Find where the given text appears and provide that cell's center as (x, y) coordinate. 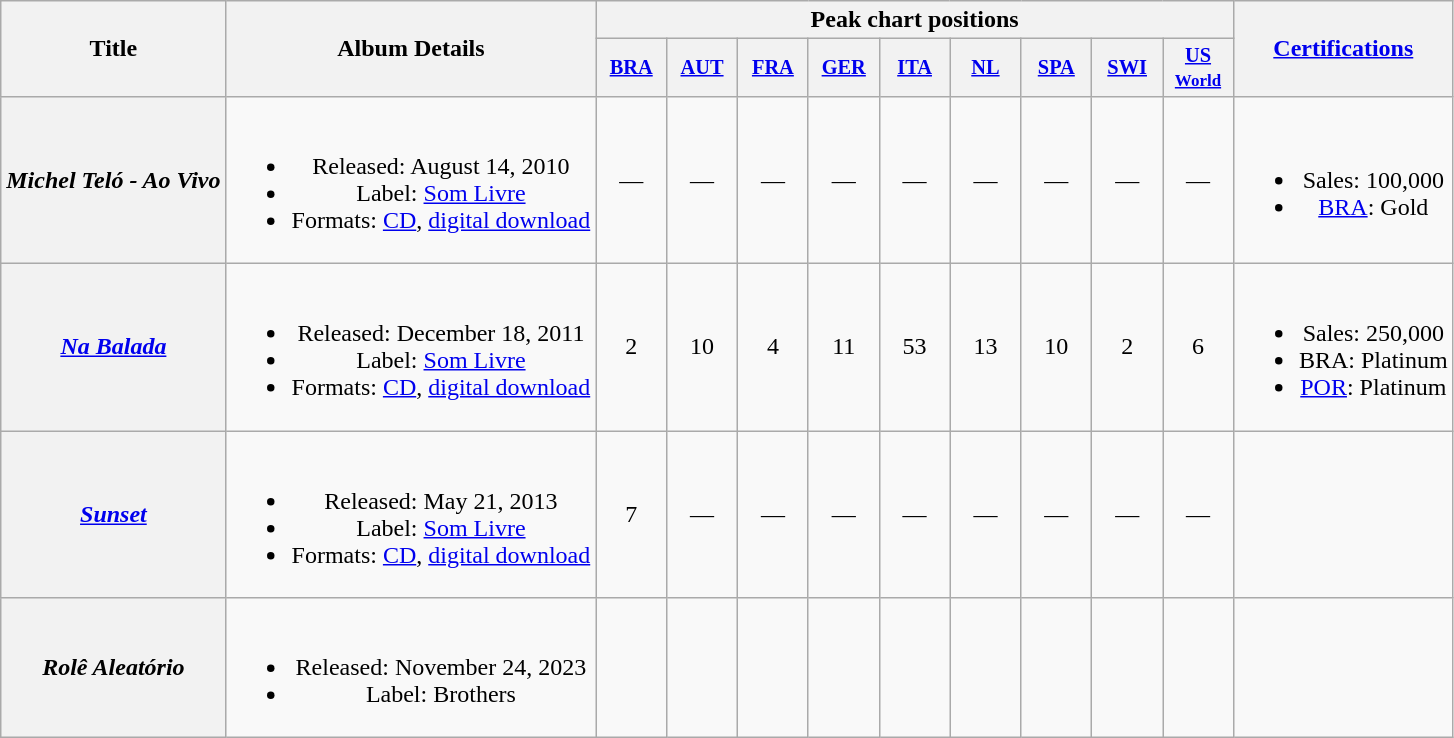
4 (772, 348)
13 (986, 348)
Released: August 14, 2010Label: Som LivreFormats: CD, digital download (411, 180)
53 (914, 348)
SWI (1128, 68)
Rolê Aleatório (114, 668)
Sales: 100,000BRA: Gold (1343, 180)
11 (844, 348)
FRA (772, 68)
AUT (702, 68)
SPA (1056, 68)
Released: December 18, 2011Label: Som LivreFormats: CD, digital download (411, 348)
BRA (632, 68)
Peak chart positions (915, 20)
GER (844, 68)
Na Balada (114, 348)
USWorld (1198, 68)
Released: May 21, 2013Label: Som LivreFormats: CD, digital download (411, 514)
Title (114, 49)
ITA (914, 68)
Sales: 250,000BRA: PlatinumPOR: Platinum (1343, 348)
Album Details (411, 49)
NL (986, 68)
7 (632, 514)
Certifications (1343, 49)
Michel Teló - Ao Vivo (114, 180)
Released: November 24, 2023Label: Brothers (411, 668)
6 (1198, 348)
Sunset (114, 514)
